Extract the [X, Y] coordinate from the center of the cell holding the provided text.  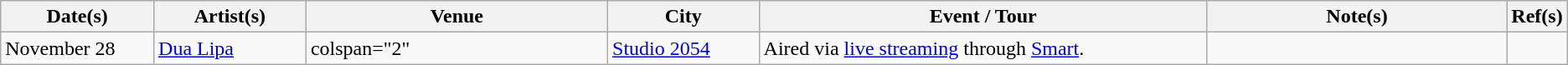
Note(s) [1357, 17]
Venue [456, 17]
City [683, 17]
Aired via live streaming through Smart. [983, 48]
Ref(s) [1537, 17]
Studio 2054 [683, 48]
Dua Lipa [230, 48]
colspan="2" [456, 48]
November 28 [77, 48]
Event / Tour [983, 17]
Date(s) [77, 17]
Artist(s) [230, 17]
